Identify which cell holds the provided text, then report its [x, y] central coordinate. 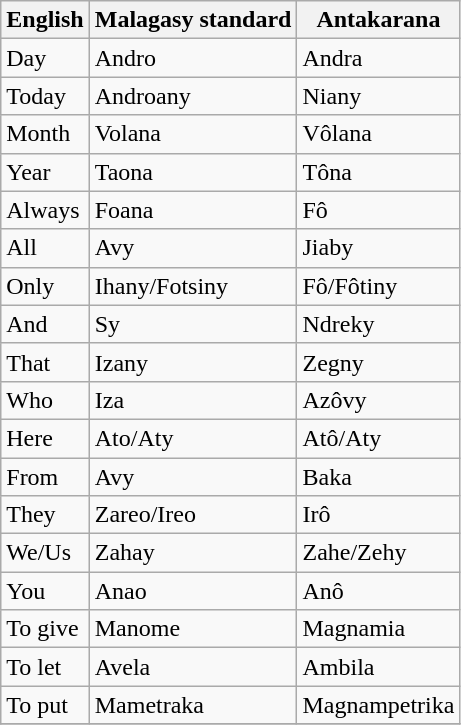
Anao [193, 591]
Only [45, 286]
To put [45, 705]
Magnamia [378, 629]
Azôvy [378, 400]
Fô/Fôtiny [378, 286]
Andra [378, 58]
Malagasy standard [193, 20]
Volana [193, 134]
Zareo/Ireo [193, 515]
Taona [193, 172]
They [45, 515]
Zahay [193, 553]
Vôlana [378, 134]
Atô/Aty [378, 438]
Avela [193, 667]
And [45, 324]
Manome [193, 629]
Month [45, 134]
Zahe/Zehy [378, 553]
Antakarana [378, 20]
Baka [378, 477]
Ihany/Fotsiny [193, 286]
Magnampetrika [378, 705]
English [45, 20]
Day [45, 58]
Foana [193, 210]
Zegny [378, 362]
Irô [378, 515]
Here [45, 438]
To let [45, 667]
We/Us [45, 553]
Niany [378, 96]
Ambila [378, 667]
Jiaby [378, 248]
Fô [378, 210]
From [45, 477]
That [45, 362]
Who [45, 400]
Ndreky [378, 324]
Androany [193, 96]
Izany [193, 362]
Always [45, 210]
Anô [378, 591]
Sy [193, 324]
You [45, 591]
Ato/Aty [193, 438]
Tôna [378, 172]
To give [45, 629]
All [45, 248]
Today [45, 96]
Year [45, 172]
Iza [193, 400]
Mametraka [193, 705]
Andro [193, 58]
